Scan for the cell matching the given text and deliver its [X, Y] coordinate at center. 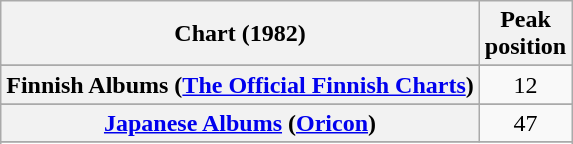
Chart (1982) [240, 34]
47 [525, 123]
Finnish Albums (The Official Finnish Charts) [240, 85]
12 [525, 85]
Japanese Albums (Oricon) [240, 123]
Peakposition [525, 34]
